Output the (x, y) coordinate of the center of the cell containing the given text.  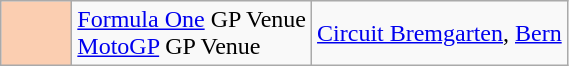
Formula One GP VenueMotoGP GP Venue (192, 34)
Circuit Bremgarten, Bern (440, 34)
